Return (X, Y) of the center of cell containing provided text 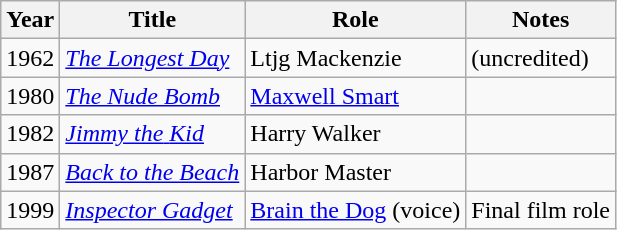
Notes (541, 20)
1999 (30, 210)
Jimmy the Kid (152, 134)
Final film role (541, 210)
1980 (30, 96)
Role (356, 20)
1987 (30, 172)
(uncredited) (541, 58)
The Nude Bomb (152, 96)
Back to the Beach (152, 172)
Harry Walker (356, 134)
1982 (30, 134)
Maxwell Smart (356, 96)
Harbor Master (356, 172)
The Longest Day (152, 58)
1962 (30, 58)
Ltjg Mackenzie (356, 58)
Year (30, 20)
Title (152, 20)
Brain the Dog (voice) (356, 210)
Inspector Gadget (152, 210)
